Extract the (X, Y) coordinate from the center of the cell holding the provided text.  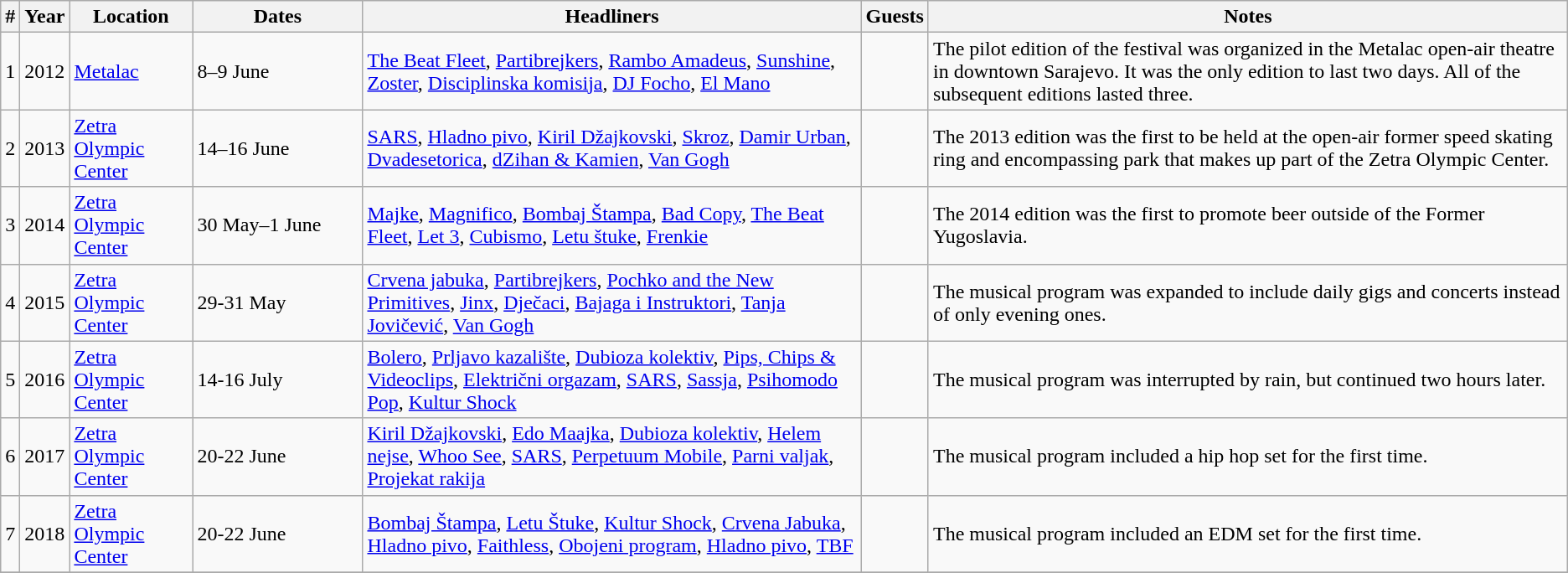
2012 (45, 71)
# (10, 17)
2 (10, 148)
Metalac (131, 71)
Notes (1248, 17)
14-16 July (278, 379)
14–16 June (278, 148)
2017 (45, 457)
The Beat Fleet, Partibrejkers, Rambo Amadeus, Sunshine, Zoster, Disciplinska komisija, DJ Focho, El Mano (611, 71)
Guests (895, 17)
2015 (45, 302)
The musical program included a hip hop set for the first time. (1248, 457)
5 (10, 379)
6 (10, 457)
4 (10, 302)
7 (10, 534)
The 2014 edition was the first to promote beer outside of the Former Yugoslavia. (1248, 225)
Dates (278, 17)
1 (10, 71)
2018 (45, 534)
The musical program was interrupted by rain, but continued two hours later. (1248, 379)
Crvena jabuka, Partibrejkers, Pochko and the New Primitives, Jinx, Dječaci, Bajaga i Instruktori, Tanja Jovičević, Van Gogh (611, 302)
2016 (45, 379)
Bombaj Štampa, Letu Štuke, Kultur Shock, Crvena Jabuka, Hladno pivo, Faithless, Obojeni program, Hladno pivo, TBF (611, 534)
30 May–1 June (278, 225)
8–9 June (278, 71)
Bolero, Prljavo kazalište, Dubioza kolektiv, Pips, Chips & Videoclips, Električni orgazam, SARS, Sassja, Psihomodo Pop, Kultur Shock (611, 379)
The musical program was expanded to include daily gigs and concerts instead of only evening ones. (1248, 302)
3 (10, 225)
2014 (45, 225)
29-31 May (278, 302)
Headliners (611, 17)
Location (131, 17)
SARS, Hladno pivo, Kiril Džajkovski, Skroz, Damir Urban, Dvadesetorica, dZihan & Kamien, Van Gogh (611, 148)
2013 (45, 148)
The musical program included an EDM set for the first time. (1248, 534)
Kiril Džajkovski, Edo Maajka, Dubioza kolektiv, Helem nejse, Whoo See, SARS, Perpetuum Mobile, Parni valjak, Projekat rakija (611, 457)
Year (45, 17)
Majke, Magnifico, Bombaj Štampa, Bad Copy, The Beat Fleet, Let 3, Cubismo, Letu štuke, Frenkie (611, 225)
